Pinpoint the cell where the given text exists, returning its [x, y] midpoint coordinate. 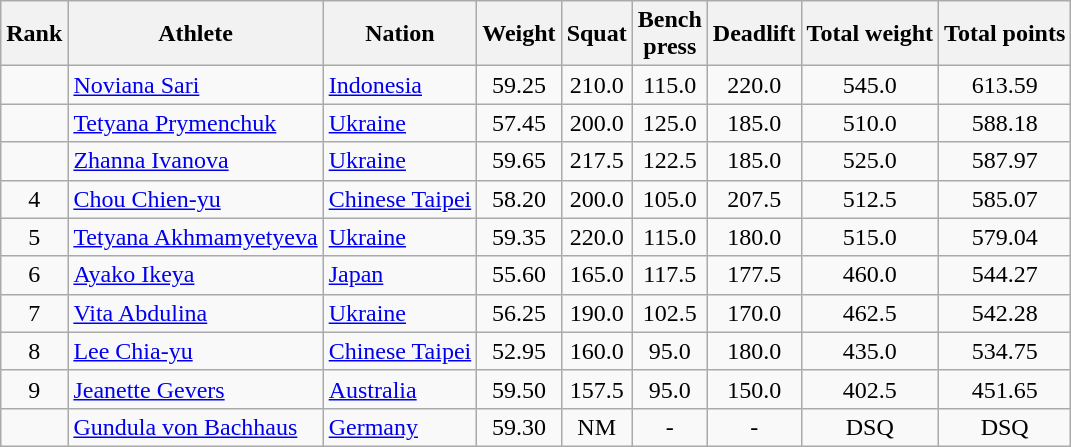
512.5 [870, 199]
Lee Chia-yu [196, 351]
545.0 [870, 85]
105.0 [670, 199]
579.04 [1005, 237]
Rank [34, 34]
587.97 [1005, 161]
4 [34, 199]
55.60 [519, 275]
157.5 [596, 389]
56.25 [519, 313]
Athlete [196, 34]
Indonesia [400, 85]
435.0 [870, 351]
462.5 [870, 313]
5 [34, 237]
125.0 [670, 123]
Nation [400, 34]
Deadlift [754, 34]
Tetyana Prymenchuk [196, 123]
510.0 [870, 123]
52.95 [519, 351]
8 [34, 351]
190.0 [596, 313]
59.35 [519, 237]
Australia [400, 389]
515.0 [870, 237]
117.5 [670, 275]
Tetyana Akhmamyetyeva [196, 237]
613.59 [1005, 85]
59.65 [519, 161]
Germany [400, 427]
6 [34, 275]
NM [596, 427]
160.0 [596, 351]
122.5 [670, 161]
59.30 [519, 427]
585.07 [1005, 199]
7 [34, 313]
217.5 [596, 161]
Gundula von Bachhaus [196, 427]
59.25 [519, 85]
59.50 [519, 389]
Zhanna Ivanova [196, 161]
57.45 [519, 123]
Total points [1005, 34]
Jeanette Gevers [196, 389]
58.20 [519, 199]
525.0 [870, 161]
Japan [400, 275]
Weight [519, 34]
170.0 [754, 313]
544.27 [1005, 275]
588.18 [1005, 123]
Squat [596, 34]
460.0 [870, 275]
9 [34, 389]
Benchpress [670, 34]
Noviana Sari [196, 85]
Ayako Ikeya [196, 275]
Vita Abdulina [196, 313]
165.0 [596, 275]
542.28 [1005, 313]
402.5 [870, 389]
Chou Chien-yu [196, 199]
102.5 [670, 313]
210.0 [596, 85]
451.65 [1005, 389]
150.0 [754, 389]
177.5 [754, 275]
207.5 [754, 199]
Total weight [870, 34]
534.75 [1005, 351]
